Output the [x, y] coordinate of the center of the cell containing the given text.  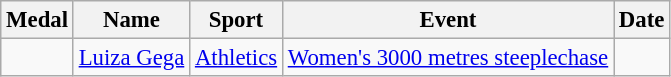
Women's 3000 metres steeplechase [448, 58]
Sport [236, 20]
Luiza Gega [131, 58]
Date [642, 20]
Name [131, 20]
Athletics [236, 58]
Medal [38, 20]
Event [448, 20]
